Return [x, y] of the center of cell containing provided text 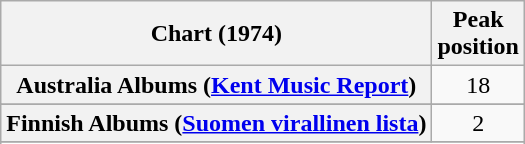
2 [478, 123]
Peakposition [478, 34]
18 [478, 85]
Australia Albums (Kent Music Report) [216, 85]
Finnish Albums (Suomen virallinen lista) [216, 123]
Chart (1974) [216, 34]
